From the cell containing the given text, extract its center point as (X, Y) coordinate. 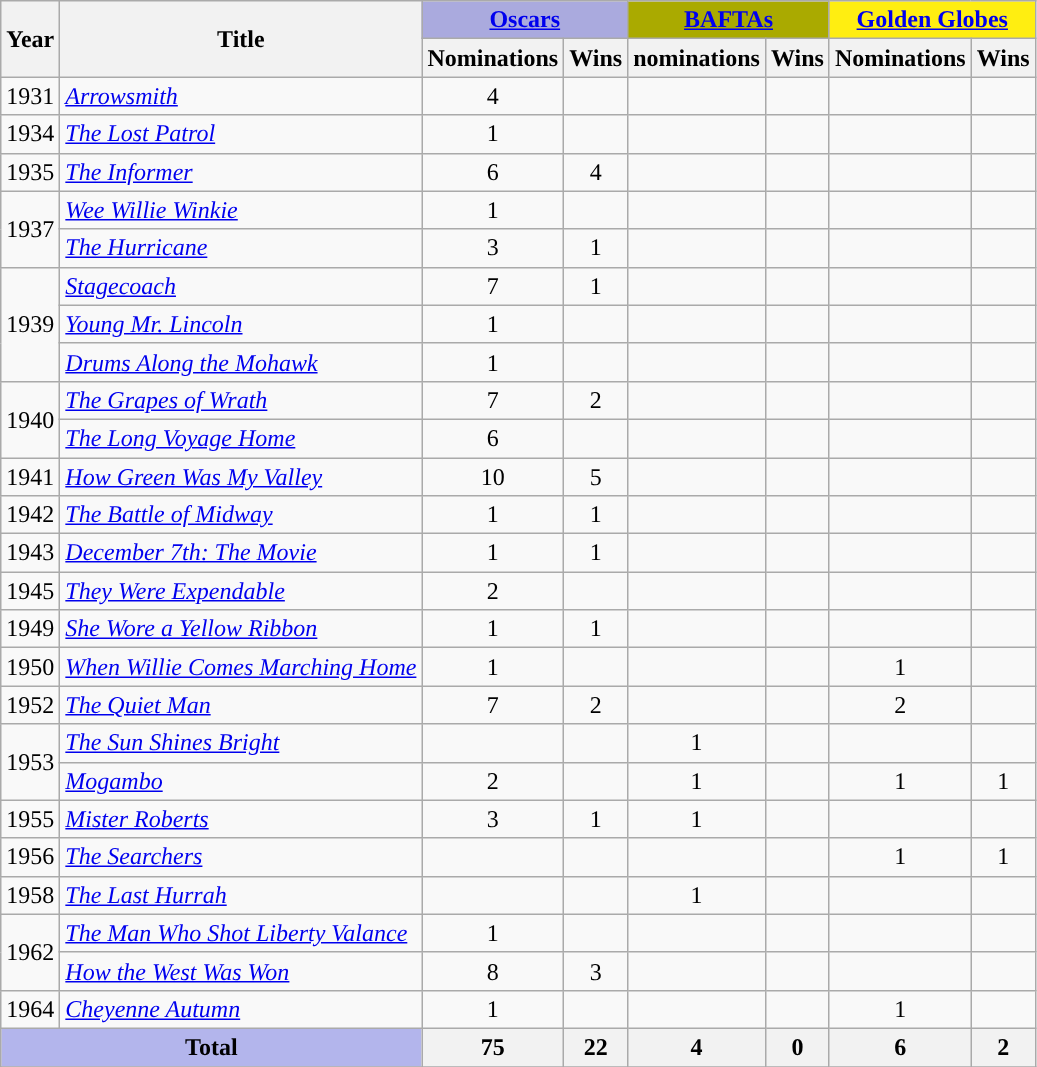
1942 (30, 515)
Year (30, 39)
1952 (30, 705)
1958 (30, 895)
1934 (30, 134)
22 (596, 1047)
Golden Globes (932, 20)
The Quiet Man (241, 705)
nominations (697, 58)
The Sun Shines Bright (241, 743)
0 (797, 1047)
1945 (30, 591)
1931 (30, 96)
Mister Roberts (241, 819)
1964 (30, 1009)
The Battle of Midway (241, 515)
The Man Who Shot Liberty Valance (241, 933)
The Hurricane (241, 248)
How the West Was Won (241, 971)
How Green Was My Valley (241, 477)
5 (596, 477)
1950 (30, 667)
1956 (30, 857)
1953 (30, 762)
The Long Voyage Home (241, 438)
1941 (30, 477)
8 (493, 971)
Wee Willie Winkie (241, 210)
1955 (30, 819)
December 7th: The Movie (241, 553)
The Lost Patrol (241, 134)
Young Mr. Lincoln (241, 324)
The Grapes of Wrath (241, 400)
1935 (30, 172)
Total (212, 1047)
Drums Along the Mohawk (241, 362)
When Willie Comes Marching Home (241, 667)
1949 (30, 629)
1939 (30, 324)
The Searchers (241, 857)
BAFTAs (729, 20)
1940 (30, 419)
Cheyenne Autumn (241, 1009)
Title (241, 39)
Oscars (525, 20)
Arrowsmith (241, 96)
75 (493, 1047)
1943 (30, 553)
Mogambo (241, 781)
1962 (30, 952)
The Last Hurrah (241, 895)
She Wore a Yellow Ribbon (241, 629)
They Were Expendable (241, 591)
Stagecoach (241, 286)
10 (493, 477)
The Informer (241, 172)
1937 (30, 229)
